From the cell containing the given text, extract its center point as (x, y) coordinate. 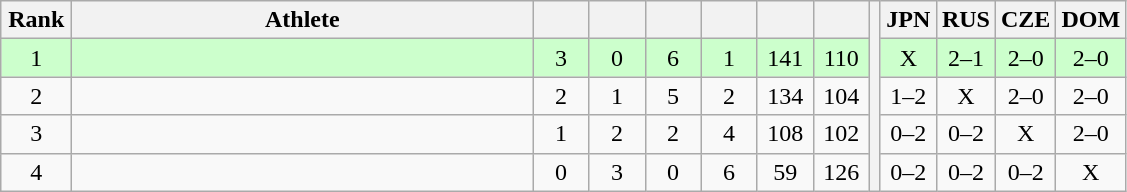
1–2 (908, 96)
Athlete (302, 20)
RUS (966, 20)
CZE (1025, 20)
5 (673, 96)
102 (841, 134)
110 (841, 58)
108 (785, 134)
59 (785, 172)
Rank (36, 20)
JPN (908, 20)
2–1 (966, 58)
141 (785, 58)
DOM (1091, 20)
104 (841, 96)
126 (841, 172)
134 (785, 96)
